Find where the given text appears and provide that cell's center as (X, Y) coordinate. 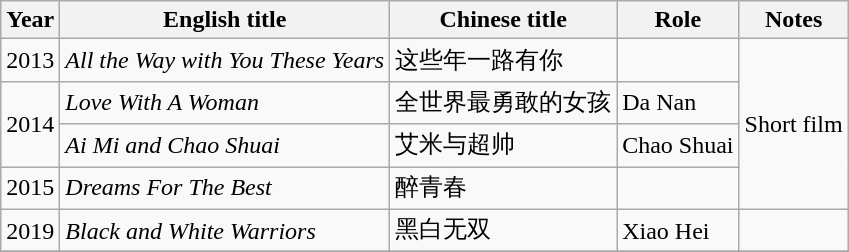
Black and White Warriors (225, 230)
Love With A Woman (225, 102)
Short film (794, 124)
2019 (30, 230)
醉青春 (504, 188)
Da Nan (678, 102)
English title (225, 20)
2013 (30, 60)
Chao Shuai (678, 146)
黑白无双 (504, 230)
2015 (30, 188)
2014 (30, 124)
Role (678, 20)
Notes (794, 20)
All the Way with You These Years (225, 60)
Ai Mi and Chao Shuai (225, 146)
全世界最勇敢的女孩 (504, 102)
这些年一路有你 (504, 60)
Xiao Hei (678, 230)
Chinese title (504, 20)
Year (30, 20)
Dreams For The Best (225, 188)
艾米与超帅 (504, 146)
